Detect which cell encompasses the target text, then output its (x, y) center coordinate. 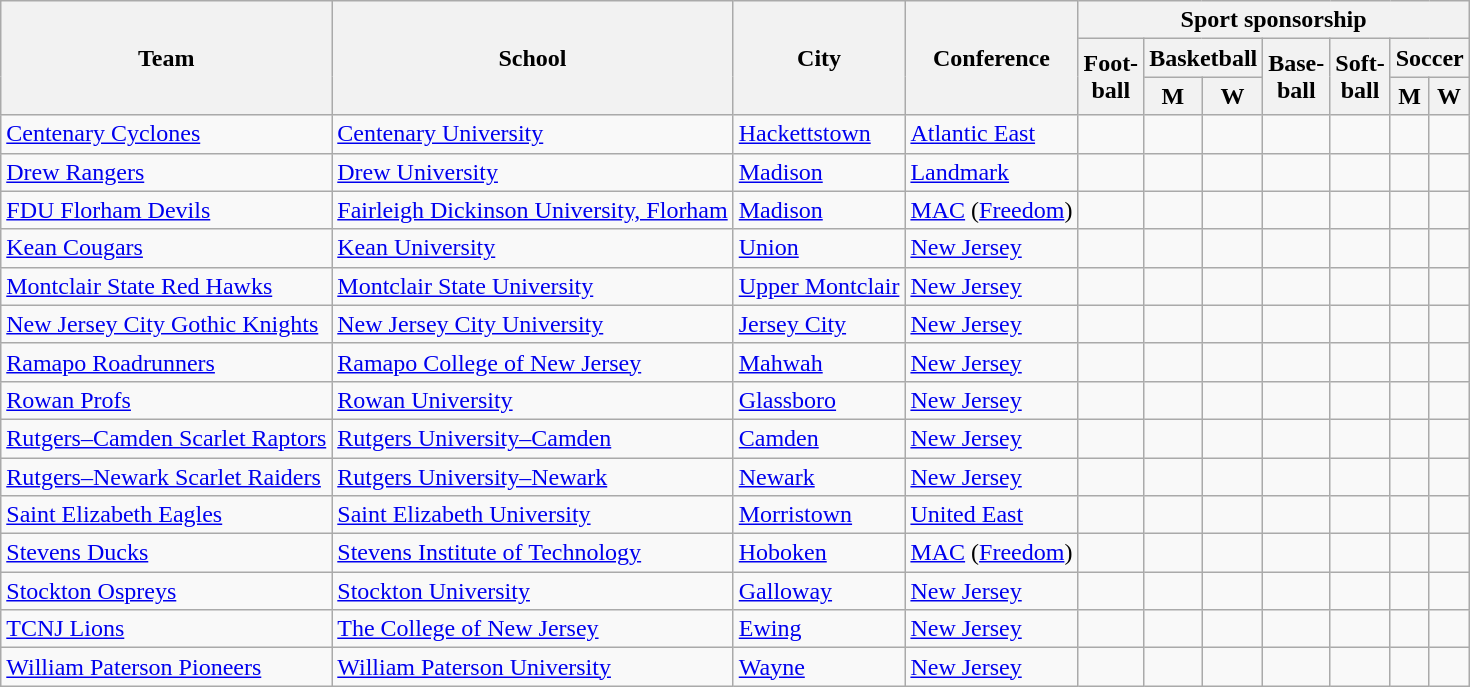
Hackettstown (819, 134)
Rutgers–Newark Scarlet Raiders (166, 477)
Soft-ball (1360, 77)
Galloway (819, 591)
Ramapo College of New Jersey (532, 362)
Saint Elizabeth Eagles (166, 515)
Landmark (992, 172)
Kean University (532, 248)
Rowan Profs (166, 400)
Stockton Ospreys (166, 591)
Team (166, 58)
William Paterson University (532, 667)
Stevens Institute of Technology (532, 553)
Camden (819, 438)
Montclair State University (532, 286)
Rutgers University–Camden (532, 438)
Rutgers–Camden Scarlet Raptors (166, 438)
Drew University (532, 172)
Soccer (1430, 58)
Glassboro (819, 400)
Newark (819, 477)
Base-ball (1296, 77)
Atlantic East (992, 134)
Hoboken (819, 553)
Centenary University (532, 134)
Drew Rangers (166, 172)
Union (819, 248)
Centenary Cyclones (166, 134)
TCNJ Lions (166, 629)
School (532, 58)
Foot-ball (1111, 77)
Morristown (819, 515)
Stockton University (532, 591)
Saint Elizabeth University (532, 515)
Mahwah (819, 362)
Jersey City (819, 324)
Montclair State Red Hawks (166, 286)
William Paterson Pioneers (166, 667)
Sport sponsorship (1274, 20)
Wayne (819, 667)
Upper Montclair (819, 286)
Rutgers University–Newark (532, 477)
Kean Cougars (166, 248)
Ewing (819, 629)
Basketball (1204, 58)
FDU Florham Devils (166, 210)
Rowan University (532, 400)
New Jersey City University (532, 324)
Ramapo Roadrunners (166, 362)
Stevens Ducks (166, 553)
City (819, 58)
New Jersey City Gothic Knights (166, 324)
Conference (992, 58)
United East (992, 515)
Fairleigh Dickinson University, Florham (532, 210)
The College of New Jersey (532, 629)
